Return the [X, Y] coordinate for the center point of the cell that contains the specified text.  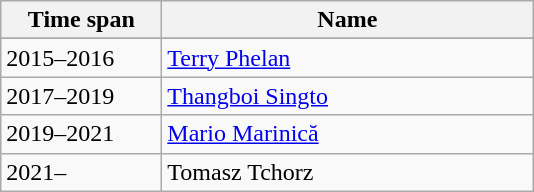
2015–2016 [82, 58]
2019–2021 [82, 134]
Name [348, 20]
2021– [82, 172]
2017–2019 [82, 96]
Tomasz Tchorz [348, 172]
Terry Phelan [348, 58]
Mario Marinică [348, 134]
Time span [82, 20]
Thangboi Singto [348, 96]
